Pinpoint the cell where the given text exists, returning its (X, Y) midpoint coordinate. 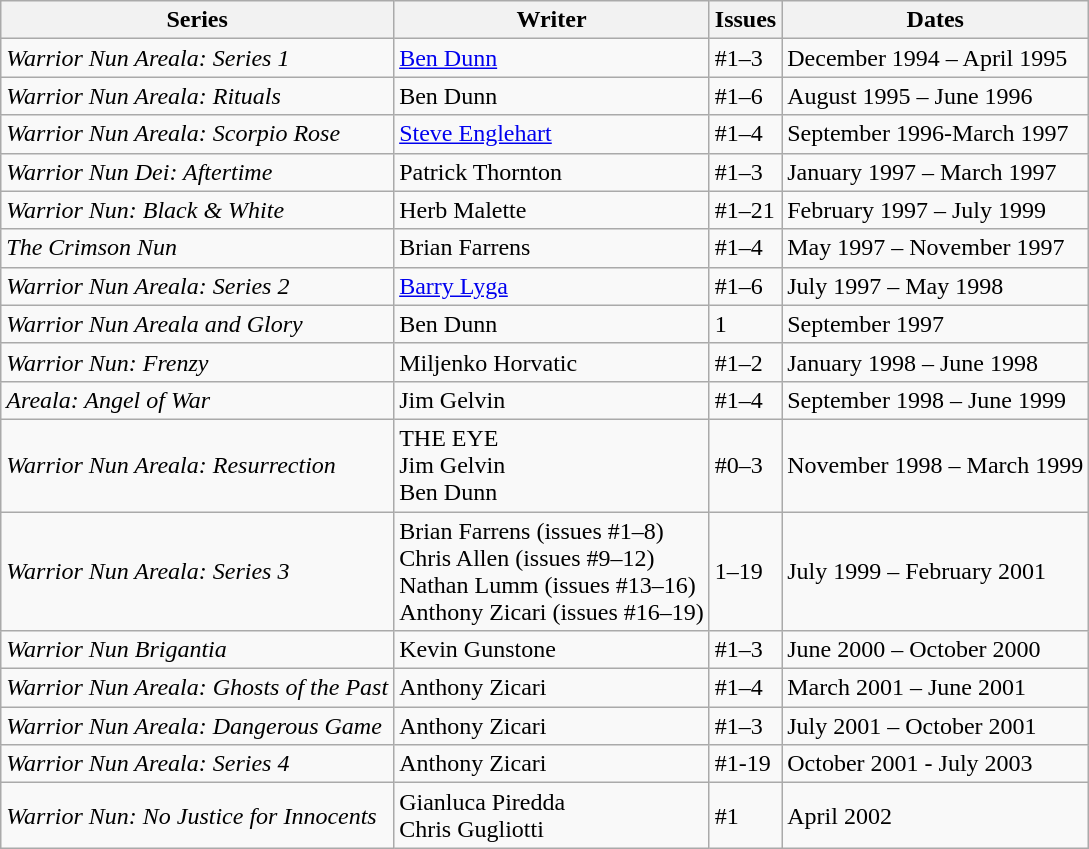
September 1996-March 1997 (936, 134)
March 2001 – June 2001 (936, 688)
February 1997 – July 1999 (936, 210)
Warrior Nun Dei: Aftertime (198, 172)
Warrior Nun Areala: Series 1 (198, 58)
Warrior Nun Areala: Series 4 (198, 764)
#1–21 (745, 210)
Brian Farrens (issues #1–8)Chris Allen (issues #9–12)Nathan Lumm (issues #13–16)Anthony Zicari (issues #16–19) (552, 572)
1 (745, 324)
Warrior Nun Areala: Series 3 (198, 572)
The Crimson Nun (198, 248)
Dates (936, 20)
#0–3 (745, 465)
Warrior Nun: Black & White (198, 210)
THE EYEJim GelvinBen Dunn (552, 465)
November 1998 – March 1999 (936, 465)
#1–2 (745, 362)
Warrior Nun Areala and Glory (198, 324)
Patrick Thornton (552, 172)
Warrior Nun: No Justice for Innocents (198, 816)
Areala: Angel of War (198, 400)
Jim Gelvin (552, 400)
Miljenko Horvatic (552, 362)
Steve Englehart (552, 134)
Kevin Gunstone (552, 650)
January 1997 – March 1997 (936, 172)
October 2001 - July 2003 (936, 764)
April 2002 (936, 816)
May 1997 – November 1997 (936, 248)
July 1999 – February 2001 (936, 572)
Brian Farrens (552, 248)
July 2001 – October 2001 (936, 726)
Gianluca PireddaChris Gugliotti (552, 816)
Issues (745, 20)
September 1997 (936, 324)
Warrior Nun Areala: Dangerous Game (198, 726)
Warrior Nun Areala: Ghosts of the Past (198, 688)
Warrior Nun Brigantia (198, 650)
January 1998 – June 1998 (936, 362)
Warrior Nun Areala: Series 2 (198, 286)
June 2000 – October 2000 (936, 650)
Warrior Nun Areala: Scorpio Rose (198, 134)
August 1995 – June 1996 (936, 96)
Warrior Nun: Frenzy (198, 362)
Warrior Nun Areala: Rituals (198, 96)
#1-19 (745, 764)
1–19 (745, 572)
Herb Malette (552, 210)
Warrior Nun Areala: Resurrection (198, 465)
September 1998 – June 1999 (936, 400)
Barry Lyga (552, 286)
July 1997 – May 1998 (936, 286)
#1 (745, 816)
Writer (552, 20)
December 1994 – April 1995 (936, 58)
Series (198, 20)
